Return (x, y) of the center of cell containing provided text 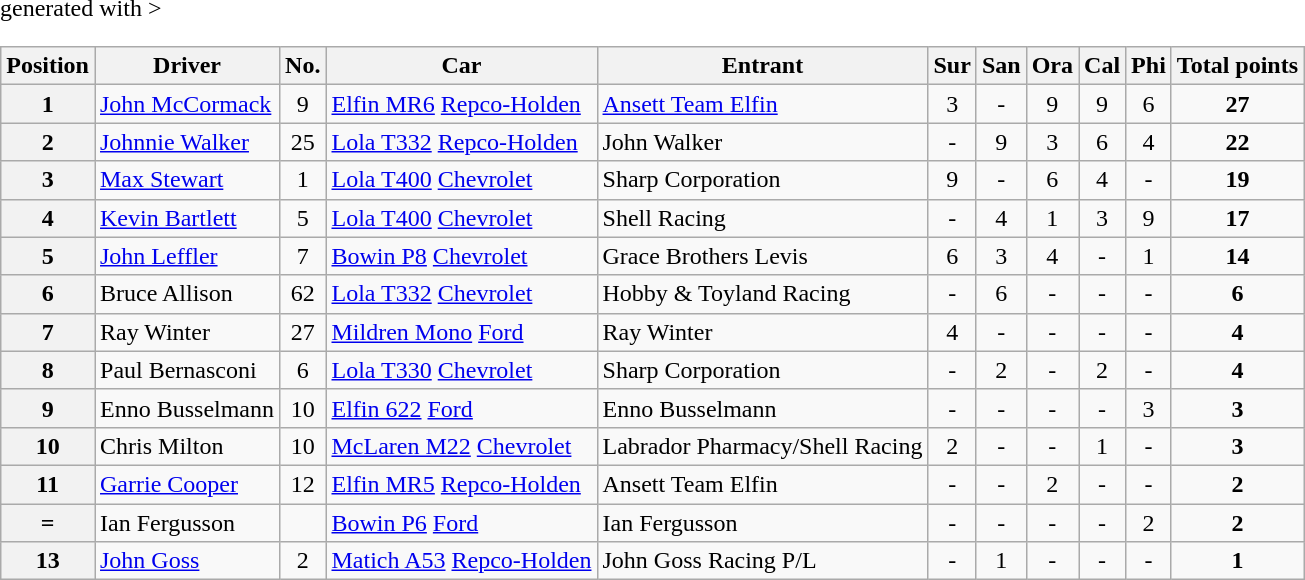
John Walker (762, 142)
Chris Milton (186, 446)
Car (462, 66)
Ora (1052, 66)
Labrador Pharmacy/Shell Racing (762, 446)
Lola T332 Repco-Holden (462, 142)
11 (48, 484)
Max Stewart (186, 180)
14 (1237, 256)
Kevin Bartlett (186, 218)
22 (1237, 142)
19 (1237, 180)
McLaren M22 Chevrolet (462, 446)
Driver (186, 66)
Lola T332 Chevrolet (462, 294)
Garrie Cooper (186, 484)
17 (1237, 218)
John Goss (186, 561)
8 (48, 370)
John Goss Racing P/L (762, 561)
13 (48, 561)
Mildren Mono Ford (462, 332)
Paul Bernasconi (186, 370)
John Leffler (186, 256)
Elfin 622 Ford (462, 408)
Phi (1149, 66)
San (1001, 66)
25 (303, 142)
Grace Brothers Levis (762, 256)
Sur (952, 66)
Entrant (762, 66)
Total points (1237, 66)
Position (48, 66)
Shell Racing (762, 218)
Bowin P8 Chevrolet (462, 256)
62 (303, 294)
Bowin P6 Ford (462, 523)
Elfin MR5 Repco-Holden (462, 484)
Cal (1102, 66)
Hobby & Toyland Racing (762, 294)
Elfin MR6 Repco-Holden (462, 104)
Matich A53 Repco-Holden (462, 561)
Bruce Allison (186, 294)
No. (303, 66)
Lola T330 Chevrolet (462, 370)
= (48, 523)
12 (303, 484)
Johnnie Walker (186, 142)
John McCormack (186, 104)
